Output the (x, y) coordinate of the center of the cell containing the given text.  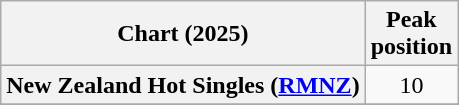
10 (411, 85)
New Zealand Hot Singles (RMNZ) (183, 85)
Chart (2025) (183, 34)
Peakposition (411, 34)
